Determine the [X, Y] coordinate at the center of the cell enclosing the given text.  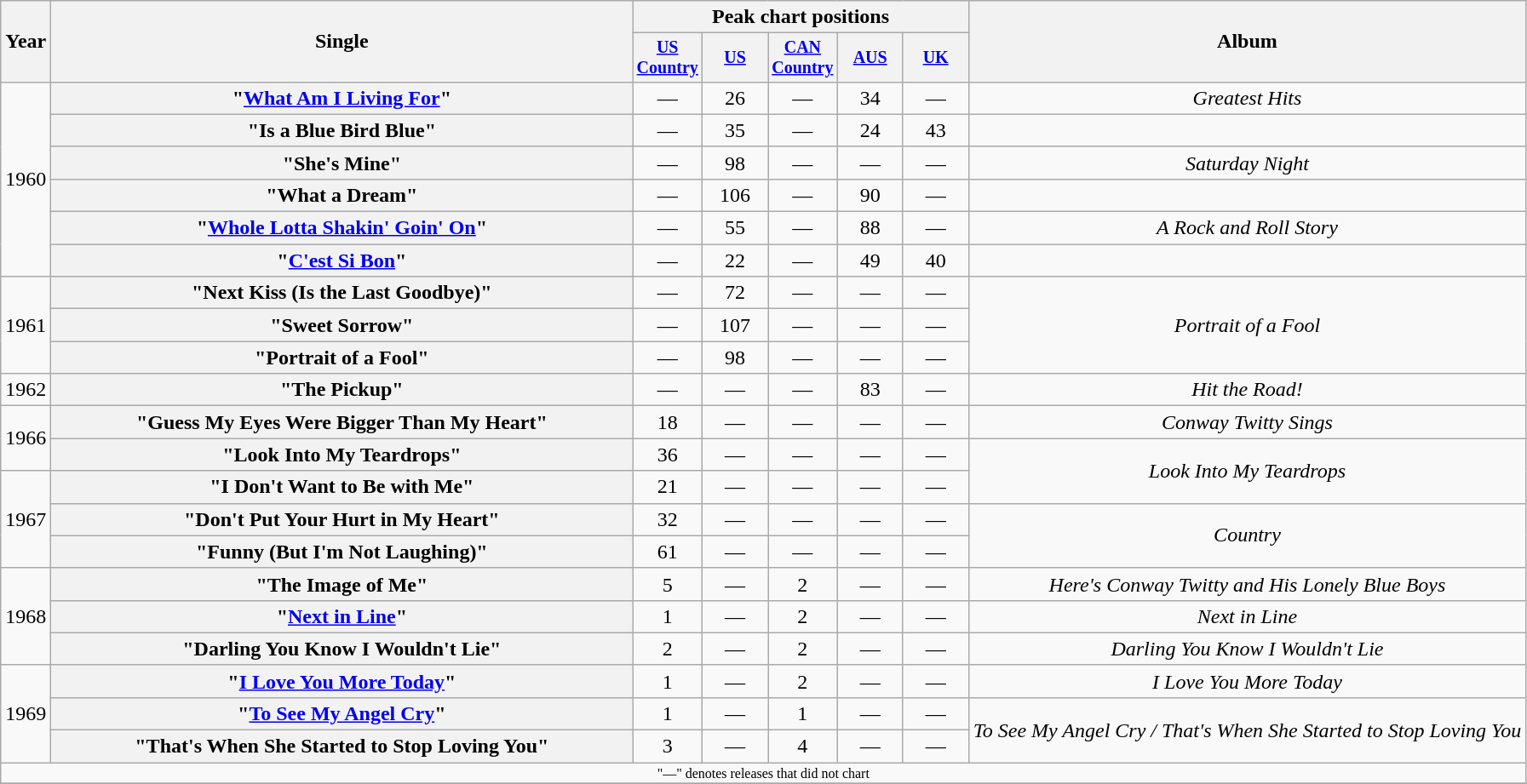
Conway Twitty Sings [1247, 422]
"The Image of Me" [342, 584]
CAN Country [803, 58]
18 [668, 422]
Look Into My Teardrops [1247, 471]
"I Love You More Today" [342, 681]
24 [870, 130]
1962 [26, 390]
"Don't Put Your Hurt in My Heart" [342, 519]
"Next Kiss (Is the Last Goodbye)" [342, 293]
Single [342, 42]
"Sweet Sorrow" [342, 325]
Greatest Hits [1247, 98]
US Country [668, 58]
36 [668, 455]
Next in Line [1247, 616]
Peak chart positions [801, 17]
40 [935, 260]
Saturday Night [1247, 163]
1968 [26, 616]
"What Am I Living For" [342, 98]
"Look Into My Teardrops" [342, 455]
"Guess My Eyes Were Bigger Than My Heart" [342, 422]
1967 [26, 519]
26 [736, 98]
A Rock and Roll Story [1247, 228]
"Next in Line" [342, 616]
1969 [26, 713]
AUS [870, 58]
35 [736, 130]
49 [870, 260]
32 [668, 519]
1960 [26, 179]
"I Don't Want to Be with Me" [342, 487]
Album [1247, 42]
55 [736, 228]
"She's Mine" [342, 163]
5 [668, 584]
Darling You Know I Wouldn't Lie [1247, 649]
"That's When She Started to Stop Loving You" [342, 747]
43 [935, 130]
3 [668, 747]
34 [870, 98]
Year [26, 42]
22 [736, 260]
"The Pickup" [342, 390]
1961 [26, 325]
72 [736, 293]
83 [870, 390]
1966 [26, 438]
"What a Dream" [342, 195]
61 [668, 552]
4 [803, 747]
US [736, 58]
"—" denotes releases that did not chart [763, 773]
90 [870, 195]
106 [736, 195]
"Darling You Know I Wouldn't Lie" [342, 649]
"Funny (But I'm Not Laughing)" [342, 552]
Hit the Road! [1247, 390]
Here's Conway Twitty and His Lonely Blue Boys [1247, 584]
"C'est Si Bon" [342, 260]
"To See My Angel Cry" [342, 713]
21 [668, 487]
88 [870, 228]
Country [1247, 535]
107 [736, 325]
UK [935, 58]
Portrait of a Fool [1247, 325]
"Portrait of a Fool" [342, 358]
"Is a Blue Bird Blue" [342, 130]
I Love You More Today [1247, 681]
To See My Angel Cry / That's When She Started to Stop Loving You [1247, 730]
"Whole Lotta Shakin' Goin' On" [342, 228]
